Extract the [X, Y] coordinate from the center of the cell holding the provided text.  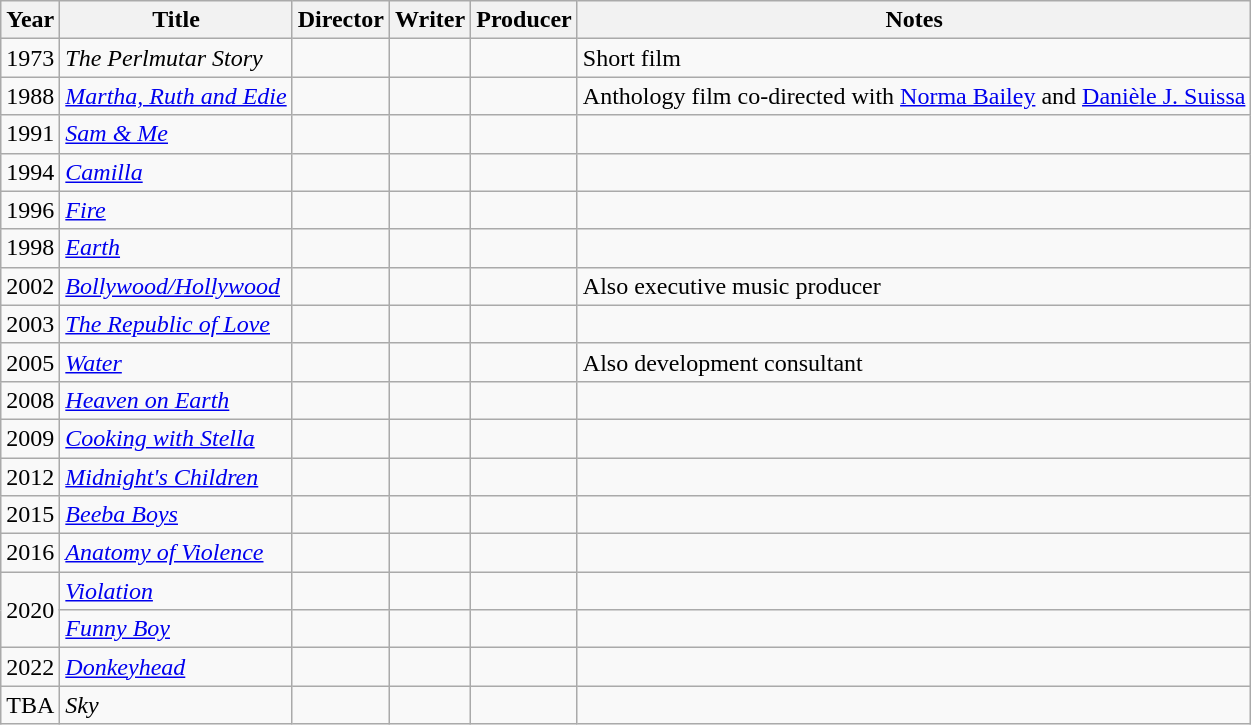
Heaven on Earth [176, 400]
2015 [30, 515]
Notes [914, 20]
2002 [30, 286]
Funny Boy [176, 629]
1996 [30, 210]
Earth [176, 248]
Producer [524, 20]
Fire [176, 210]
Sky [176, 705]
The Perlmutar Story [176, 58]
TBA [30, 705]
Midnight's Children [176, 477]
2012 [30, 477]
2009 [30, 438]
1998 [30, 248]
Camilla [176, 172]
2020 [30, 610]
The Republic of Love [176, 324]
Beeba Boys [176, 515]
Martha, Ruth and Edie [176, 96]
Also development consultant [914, 362]
Short film [914, 58]
2003 [30, 324]
1994 [30, 172]
Title [176, 20]
Anthology film co-directed with Norma Bailey and Danièle J. Suissa [914, 96]
Bollywood/Hollywood [176, 286]
Sam & Me [176, 134]
Director [340, 20]
1973 [30, 58]
Cooking with Stella [176, 438]
2008 [30, 400]
Writer [430, 20]
Anatomy of Violence [176, 553]
2022 [30, 667]
Year [30, 20]
Violation [176, 591]
Water [176, 362]
Donkeyhead [176, 667]
1988 [30, 96]
2005 [30, 362]
2016 [30, 553]
Also executive music producer [914, 286]
1991 [30, 134]
